Detect which cell encompasses the target text, then output its (X, Y) center coordinate. 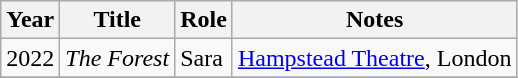
Year (30, 20)
Notes (374, 20)
2022 (30, 58)
Role (204, 20)
Sara (204, 58)
Title (118, 20)
Hampstead Theatre, London (374, 58)
The Forest (118, 58)
